Search for the cell housing the specified text and yield its [X, Y] center coordinate. 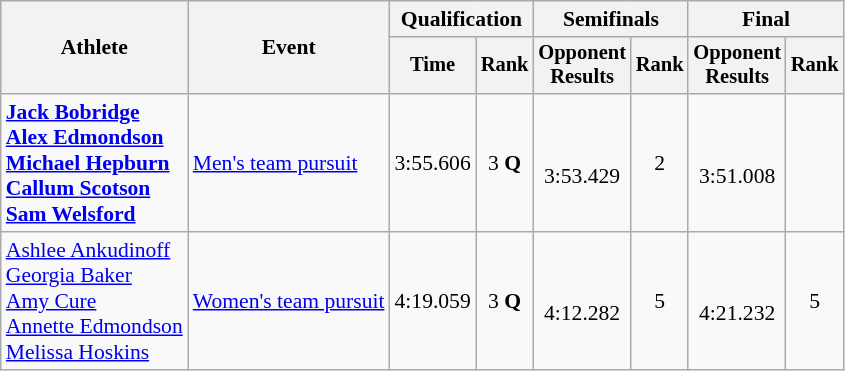
3:51.008 [736, 163]
Men's team pursuit [289, 163]
Women's team pursuit [289, 301]
Semifinals [610, 19]
3:53.429 [582, 163]
Jack BobridgeAlex EdmondsonMichael HepburnCallum ScotsonSam Welsford [94, 163]
4:21.232 [736, 301]
4:12.282 [582, 301]
3:55.606 [432, 163]
Final [766, 19]
Athlete [94, 48]
Event [289, 48]
Ashlee AnkudinoffGeorgia BakerAmy CureAnnette EdmondsonMelissa Hoskins [94, 301]
Time [432, 66]
2 [660, 163]
4:19.059 [432, 301]
Qualification [461, 19]
